Output the [x, y] coordinate of the center of the cell containing the given text.  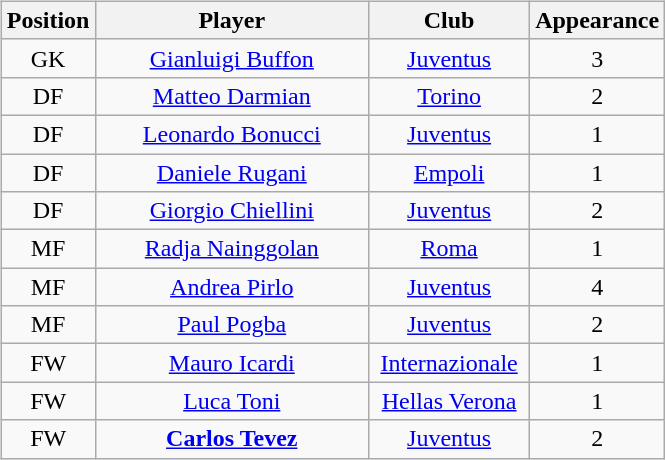
Andrea Pirlo [232, 287]
Matteo Darmian [232, 96]
Gianluigi Buffon [232, 58]
Position [48, 20]
Roma [450, 249]
Hellas Verona [450, 401]
4 [598, 287]
Player [232, 20]
Radja Nainggolan [232, 249]
Leonardo Bonucci [232, 134]
GK [48, 58]
Internazionale [450, 363]
3 [598, 58]
Appearance [598, 20]
Luca Toni [232, 401]
Daniele Rugani [232, 173]
Mauro Icardi [232, 363]
Carlos Tevez [232, 439]
Torino [450, 96]
Paul Pogba [232, 325]
Empoli [450, 173]
Club [450, 20]
Giorgio Chiellini [232, 211]
